From the cell containing the given text, extract its center point as [X, Y] coordinate. 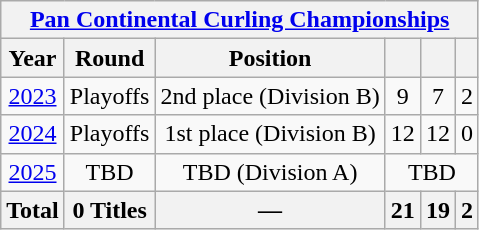
7 [438, 96]
1st place (Division B) [270, 134]
0 Titles [110, 210]
2023 [33, 96]
Position [270, 58]
Year [33, 58]
Total [33, 210]
TBD (Division A) [270, 172]
9 [402, 96]
19 [438, 210]
Pan Continental Curling Championships [240, 20]
2024 [33, 134]
— [270, 210]
2nd place (Division B) [270, 96]
0 [466, 134]
Round [110, 58]
21 [402, 210]
2025 [33, 172]
